Extract the [x, y] coordinate from the center of the cell holding the provided text.  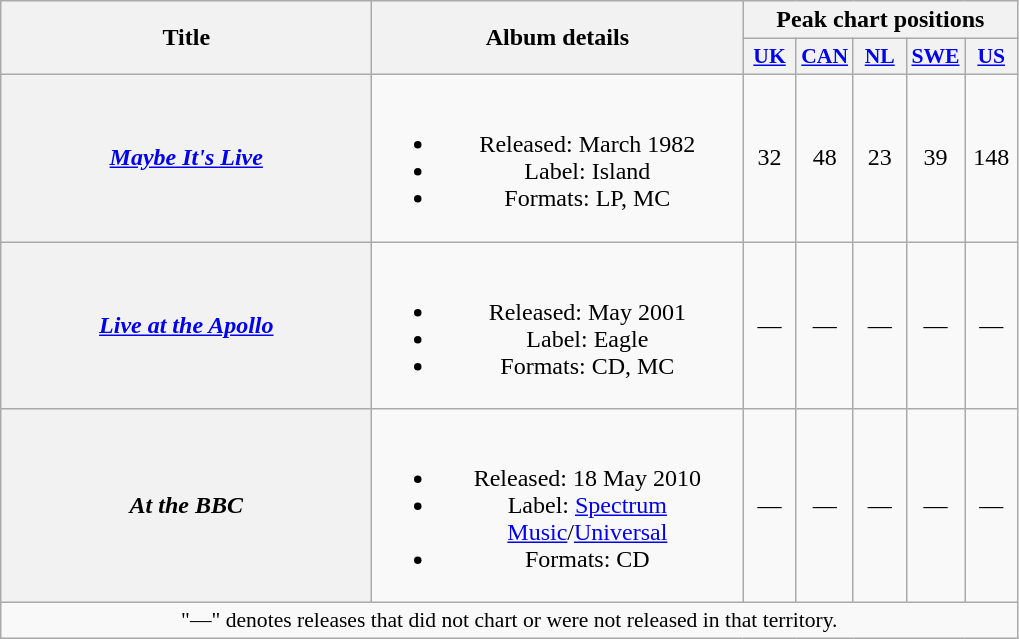
Released: March 1982Label: IslandFormats: LP, MC [558, 158]
Maybe It's Live [186, 158]
Released: 18 May 2010Label: Spectrum Music/UniversalFormats: CD [558, 506]
39 [935, 158]
23 [880, 158]
US [992, 57]
32 [770, 158]
At the BBC [186, 506]
"—" denotes releases that did not chart or were not released in that territory. [510, 621]
Peak chart positions [880, 20]
148 [992, 158]
Released: May 2001Label: EagleFormats: CD, MC [558, 326]
CAN [824, 57]
Album details [558, 38]
UK [770, 57]
SWE [935, 57]
48 [824, 158]
NL [880, 57]
Title [186, 38]
Live at the Apollo [186, 326]
